For the text-containing cell, return its midpoint in [x, y] coordinate format. 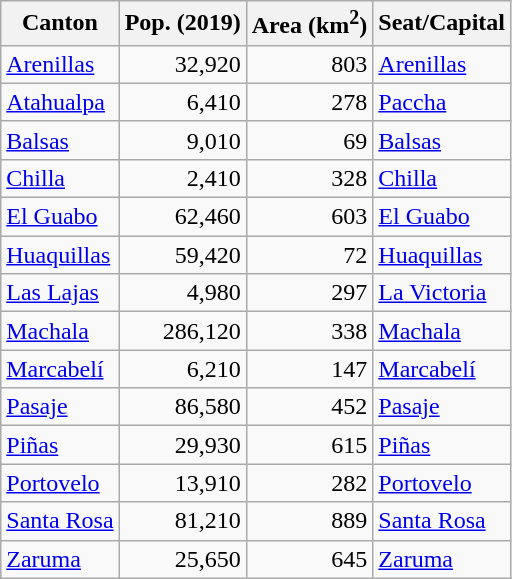
Atahualpa [60, 102]
62,460 [182, 217]
286,120 [182, 331]
Pop. (2019) [182, 24]
72 [310, 255]
9,010 [182, 140]
452 [310, 407]
59,420 [182, 255]
328 [310, 178]
803 [310, 64]
86,580 [182, 407]
6,410 [182, 102]
889 [310, 521]
4,980 [182, 293]
81,210 [182, 521]
147 [310, 369]
La Victoria [442, 293]
2,410 [182, 178]
25,650 [182, 559]
29,930 [182, 445]
645 [310, 559]
338 [310, 331]
Area (km2) [310, 24]
32,920 [182, 64]
603 [310, 217]
6,210 [182, 369]
Las Lajas [60, 293]
Seat/Capital [442, 24]
69 [310, 140]
Canton [60, 24]
Paccha [442, 102]
13,910 [182, 483]
297 [310, 293]
615 [310, 445]
282 [310, 483]
278 [310, 102]
